Locate the cell with the specified text and output its [x, y] center coordinate. 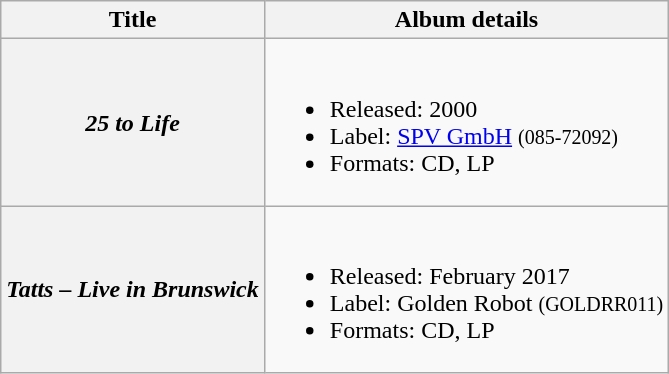
Released: 2000Label: SPV GmbH (085-72092)Formats: CD, LP [466, 122]
Released: February 2017Label: Golden Robot (GOLDRR011)Formats: CD, LP [466, 290]
25 to Life [133, 122]
Title [133, 20]
Tatts – Live in Brunswick [133, 290]
Album details [466, 20]
